Detect which cell encompasses the target text, then output its [x, y] center coordinate. 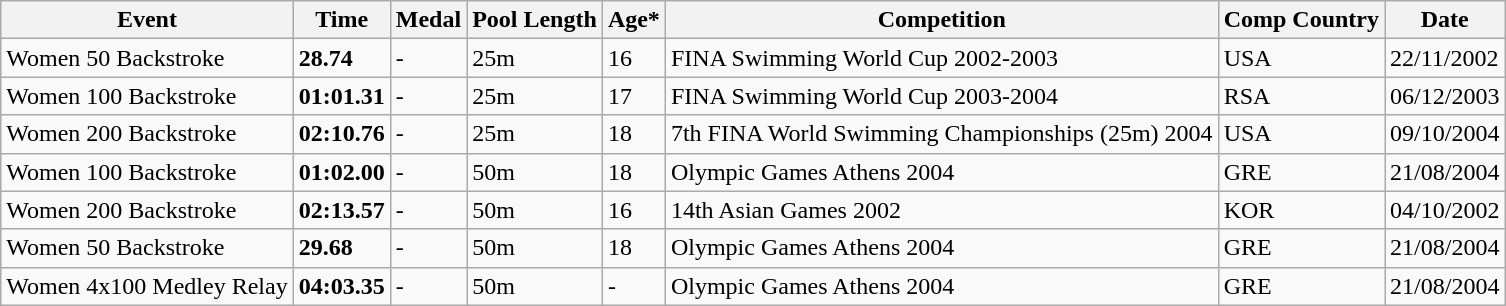
Age* [634, 20]
Date [1445, 20]
FINA Swimming World Cup 2002-2003 [942, 58]
02:10.76 [342, 134]
Medal [428, 20]
02:13.57 [342, 210]
22/11/2002 [1445, 58]
7th FINA World Swimming Championships (25m) 2004 [942, 134]
14th Asian Games 2002 [942, 210]
FINA Swimming World Cup 2003-2004 [942, 96]
01:02.00 [342, 172]
04/10/2002 [1445, 210]
04:03.35 [342, 286]
06/12/2003 [1445, 96]
Pool Length [535, 20]
17 [634, 96]
09/10/2004 [1445, 134]
29.68 [342, 248]
Women 4x100 Medley Relay [147, 286]
Event [147, 20]
Time [342, 20]
KOR [1301, 210]
Competition [942, 20]
Comp Country [1301, 20]
01:01.31 [342, 96]
28.74 [342, 58]
RSA [1301, 96]
